Scan for the cell matching the given text and deliver its (x, y) coordinate at center. 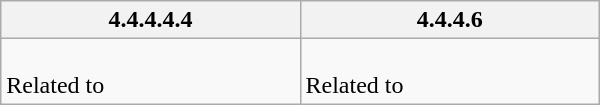
4.4.4.4.4 (150, 20)
4.4.4.6 (450, 20)
